Detect which cell encompasses the target text, then output its (X, Y) center coordinate. 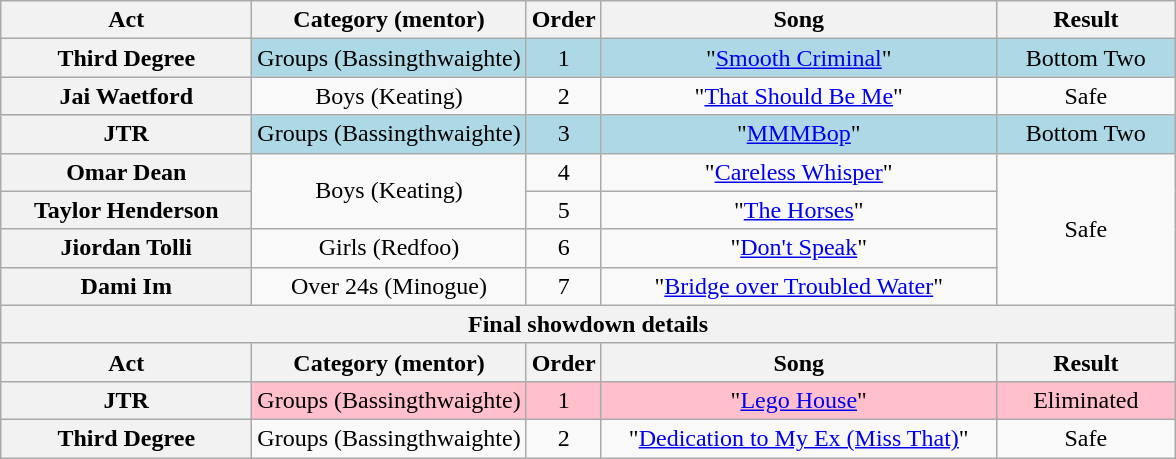
Final showdown details (588, 324)
Omar Dean (126, 172)
Eliminated (1086, 400)
Jai Waetford (126, 96)
"Bridge over Troubled Water" (798, 286)
"Dedication to My Ex (Miss That)" (798, 438)
"Smooth Criminal" (798, 58)
6 (564, 248)
"MMMBop" (798, 134)
"Don't Speak" (798, 248)
"The Horses" (798, 210)
7 (564, 286)
"Careless Whisper" (798, 172)
"That Should Be Me" (798, 96)
Girls (Redfoo) (389, 248)
4 (564, 172)
Taylor Henderson (126, 210)
Over 24s (Minogue) (389, 286)
3 (564, 134)
Jiordan Tolli (126, 248)
"Lego House" (798, 400)
Dami Im (126, 286)
5 (564, 210)
